Search for the cell housing the specified text and yield its (x, y) center coordinate. 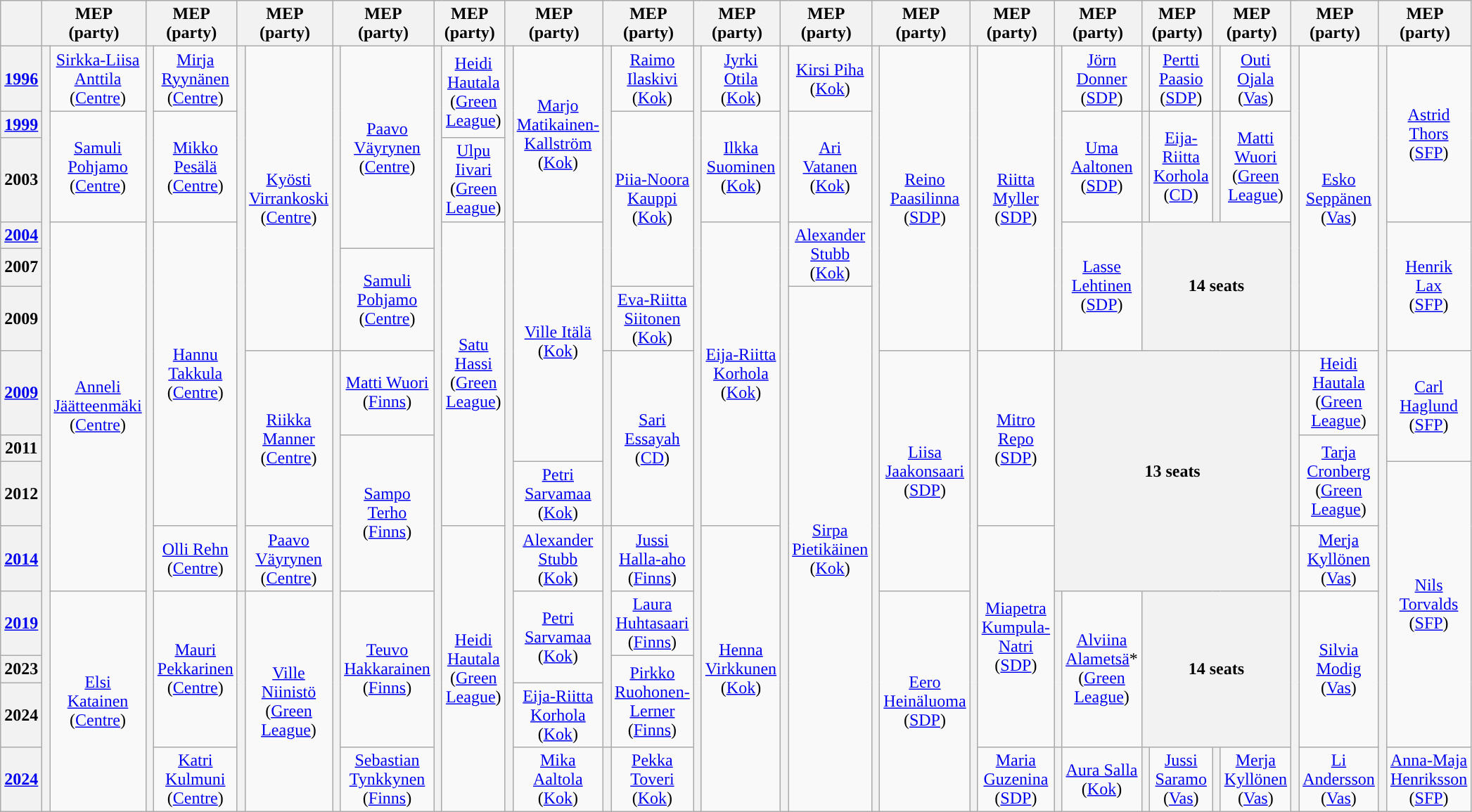
1999 (21, 124)
Uma Aaltonen(SDP) (1102, 166)
Lasse Lehtinen(SDP) (1102, 286)
Ilkka Suominen(Kok) (741, 166)
Marjo Matikainen-Kallström(Kok) (558, 134)
Ari Vatanen(Kok) (830, 166)
Riikka Manner(Centre) (288, 439)
Anna-Maja Henriksson(SFP) (1428, 780)
Esko Seppänen(Vas) (1339, 198)
2003 (21, 180)
Eva-Riitta Siitonen(Kok) (653, 318)
Riitta Myller(SDP) (1016, 198)
Miapetra Kumpula-Natri(SDP) (1016, 636)
Outi Ojala(Vas) (1255, 79)
Ville Niinistö(Green League) (288, 701)
Kyösti Virrankoski(Centre) (288, 198)
Matti Wuori(Finns) (388, 392)
Mauri Pekkarinen(Centre) (196, 669)
Elsi Katainen(Centre) (98, 701)
Laura Huhtasaari(Finns) (653, 623)
Jörn Donner(SDP) (1102, 79)
Eija-Riitta Korhola(CD) (1181, 166)
Liisa Jaakonsaari(SDP) (925, 471)
2019 (21, 623)
Jyrki Otila(Kok) (741, 79)
Ville Itälä(Kok) (558, 342)
Kirsi Piha(Kok) (830, 79)
Mitro Repo(SDP) (1016, 439)
Carl Haglund(SFP) (1428, 406)
Raimo Ilaskivi(Kok) (653, 79)
2014 (21, 558)
Sirkka-Liisa Anttila(Centre) (98, 79)
Sari Essayah(CD) (653, 439)
Aura Salla(Kok) (1102, 780)
2023 (21, 669)
Katri Kulmuni(Centre) (196, 780)
Alviina Alametsä*(Green League) (1102, 669)
2012 (21, 494)
Pirkko Ruohonen-Lerner(Finns) (653, 701)
Matti Wuori(Green League) (1255, 166)
Sirpa Pietikäinen(Kok) (830, 549)
Piia-Noora Kauppi(Kok) (653, 198)
Mirja Ryynänen(Centre) (196, 79)
1996 (21, 79)
Henna Virkkunen(Kok) (741, 669)
Sebastian Tynkkynen(Finns) (388, 780)
Silvia Modig(Vas) (1339, 669)
Olli Rehn(Centre) (196, 558)
Mika Aaltola(Kok) (558, 780)
Ulpu Iivari(Green League) (473, 180)
13 seats (1173, 471)
Sampo Terho(Finns) (388, 513)
Tarja Cronberg(Green League) (1339, 480)
Henrik Lax(SFP) (1428, 286)
Maria Guzenina(SDP) (1016, 780)
Hannu Takkula(Centre) (196, 374)
Satu Hassi(Green League) (473, 374)
Nils Torvalds(SFP) (1428, 604)
Li Andersson(Vas) (1339, 780)
2004 (21, 235)
Pekka Toveri(Kok) (653, 780)
2011 (21, 448)
Anneli Jäätteenmäki(Centre) (98, 406)
Jussi Saramo(Vas) (1181, 780)
Teuvo Hakkarainen(Finns) (388, 669)
Reino Paasilinna(SDP) (925, 198)
Jussi Halla-aho(Finns) (653, 558)
Eero Heinäluoma(SDP) (925, 701)
Astrid Thors(SFP) (1428, 134)
Mikko Pesälä(Centre) (196, 166)
Pertti Paasio(SDP) (1181, 79)
2007 (21, 267)
